Pinpoint the cell where the given text exists, returning its [x, y] midpoint coordinate. 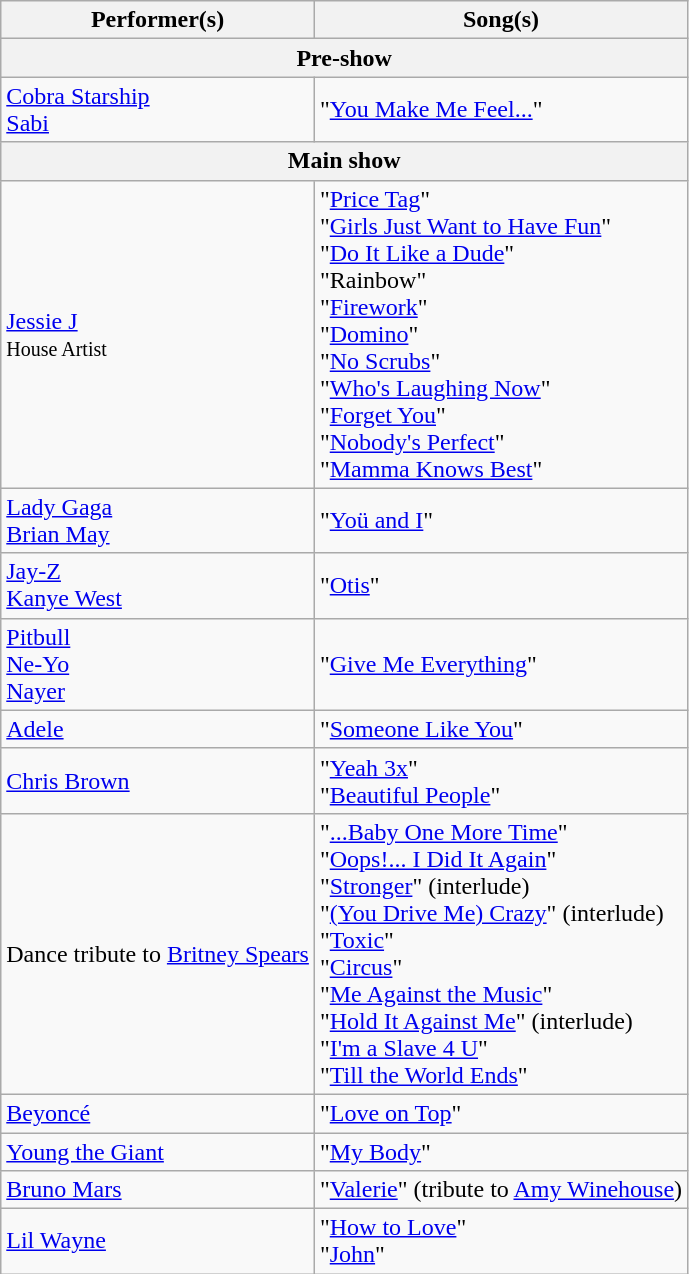
Main show [344, 161]
Beyoncé [158, 1113]
Lil Wayne [158, 1242]
Lady GagaBrian May [158, 520]
PitbullNe-YoNayer [158, 664]
Cobra StarshipSabi [158, 110]
"How to Love""John" [500, 1242]
"Otis" [500, 586]
"Love on Top" [500, 1113]
Pre-show [344, 58]
Bruno Mars [158, 1190]
"Yoü and I" [500, 520]
"Yeah 3x""Beautiful People" [500, 780]
Young the Giant [158, 1151]
Chris Brown [158, 780]
"Valerie" (tribute to Amy Winehouse) [500, 1190]
Jessie JHouse Artist [158, 334]
Jay-ZKanye West [158, 586]
"You Make Me Feel..." [500, 110]
Adele [158, 729]
Dance tribute to Britney Spears [158, 954]
"My Body" [500, 1151]
Performer(s) [158, 20]
Song(s) [500, 20]
"Give Me Everything" [500, 664]
"Someone Like You" [500, 729]
